Capture the cell that displays the provided text and extract its (x, y) central coordinate. 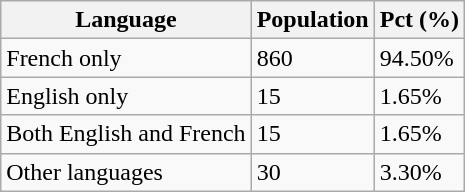
Population (312, 20)
Pct (%) (419, 20)
Both English and French (126, 134)
3.30% (419, 172)
French only (126, 58)
94.50% (419, 58)
English only (126, 96)
30 (312, 172)
860 (312, 58)
Other languages (126, 172)
Language (126, 20)
